Pinpoint the cell where the given text exists, returning its [X, Y] midpoint coordinate. 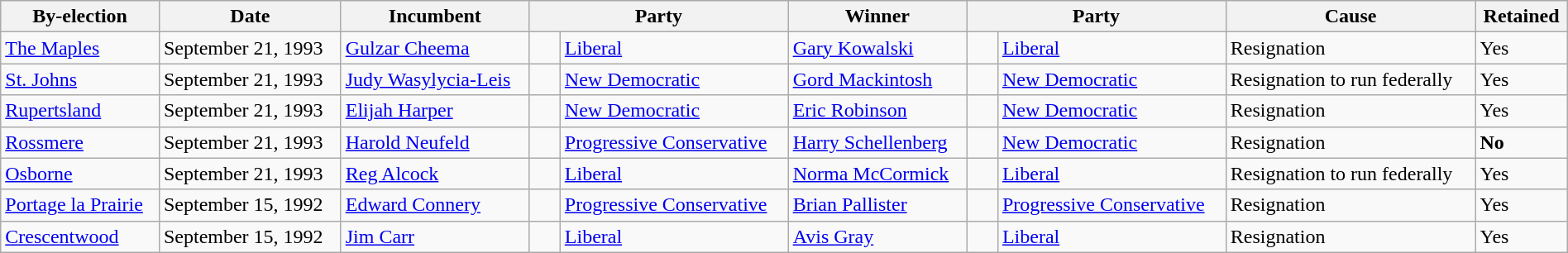
Harry Schellenberg [877, 142]
Gord Mackintosh [877, 79]
Edward Connery [435, 205]
Gary Kowalski [877, 48]
St. Johns [80, 79]
The Maples [80, 48]
Portage la Prairie [80, 205]
Avis Gray [877, 236]
Harold Neufeld [435, 142]
Winner [877, 17]
Norma McCormick [877, 174]
Elijah Harper [435, 111]
Eric Robinson [877, 111]
Brian Pallister [877, 205]
Retained [1522, 17]
Jim Carr [435, 236]
Date [250, 17]
By-election [80, 17]
Gulzar Cheema [435, 48]
Osborne [80, 174]
No [1522, 142]
Rossmere [80, 142]
Rupertsland [80, 111]
Crescentwood [80, 236]
Cause [1350, 17]
Incumbent [435, 17]
Reg Alcock [435, 174]
Judy Wasylycia-Leis [435, 79]
